Identify which cell holds the provided text, then report its [x, y] central coordinate. 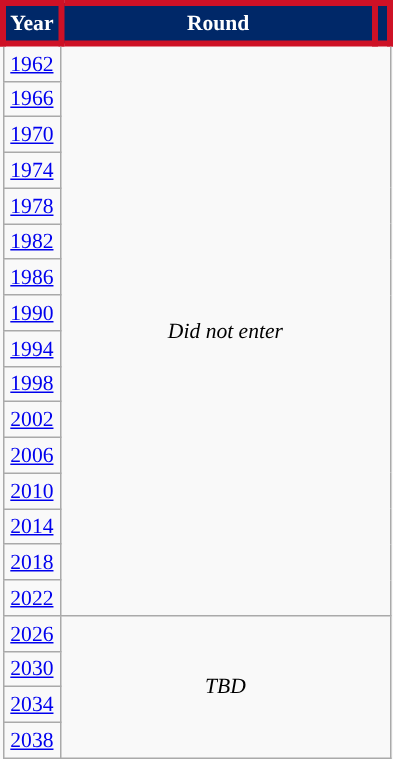
1966 [32, 99]
2034 [32, 705]
Did not enter [226, 330]
Year [32, 23]
Round [218, 23]
TBD [226, 687]
2030 [32, 669]
2018 [32, 563]
1982 [32, 242]
1998 [32, 384]
1974 [32, 171]
2022 [32, 598]
2026 [32, 634]
2006 [32, 456]
1978 [32, 206]
1962 [32, 63]
2014 [32, 527]
1994 [32, 349]
2002 [32, 420]
2038 [32, 741]
1970 [32, 135]
2010 [32, 491]
1990 [32, 313]
1986 [32, 278]
